Return (x, y) of the center of cell containing provided text 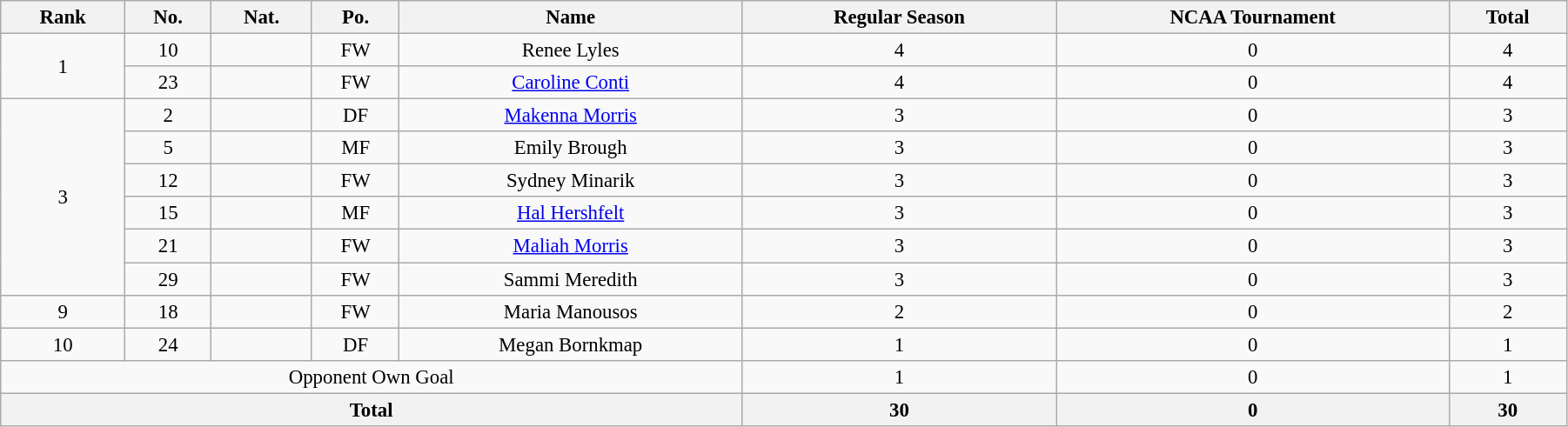
24 (169, 344)
Makenna Morris (571, 116)
Rank (63, 17)
18 (169, 311)
Regular Season (900, 17)
5 (169, 148)
Caroline Conti (571, 83)
Maria Manousos (571, 311)
Name (571, 17)
No. (169, 17)
23 (169, 83)
29 (169, 279)
Sydney Minarik (571, 181)
15 (169, 213)
12 (169, 181)
Renee Lyles (571, 50)
Emily Brough (571, 148)
NCAA Tournament (1253, 17)
Nat. (262, 17)
Hal Hershfelt (571, 213)
Opponent Own Goal (372, 377)
Sammi Meredith (571, 279)
Po. (355, 17)
21 (169, 246)
9 (63, 311)
Megan Bornkmap (571, 344)
Maliah Morris (571, 246)
